Locate the cell with the specified text and output its (x, y) center coordinate. 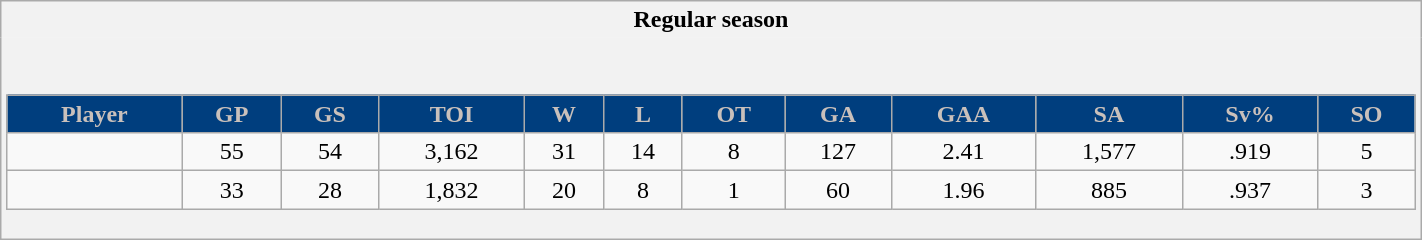
.937 (1250, 190)
SA (1109, 114)
2.41 (964, 152)
.919 (1250, 152)
20 (564, 190)
1,832 (451, 190)
3 (1366, 190)
14 (642, 152)
GAA (964, 114)
1 (734, 190)
L (642, 114)
55 (232, 152)
GA (838, 114)
Player (94, 114)
SO (1366, 114)
33 (232, 190)
GS (330, 114)
Regular season (711, 20)
127 (838, 152)
1,577 (1109, 152)
3,162 (451, 152)
GP (232, 114)
Sv% (1250, 114)
31 (564, 152)
54 (330, 152)
60 (838, 190)
28 (330, 190)
OT (734, 114)
5 (1366, 152)
W (564, 114)
Player GP GS TOI W L OT GA GAA SA Sv% SO 55 54 3,162 31 14 8 127 2.41 1,577 .919 5 33 28 1,832 20 8 1 60 1.96 885 .937 3 (711, 138)
1.96 (964, 190)
TOI (451, 114)
885 (1109, 190)
